Capture the cell that displays the provided text and extract its (X, Y) central coordinate. 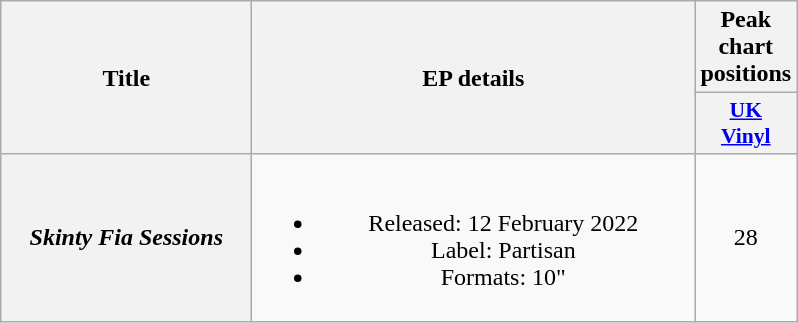
Title (126, 78)
Skinty Fia Sessions (126, 238)
UKVinyl (746, 124)
Peak chart positions (746, 47)
Released: 12 February 2022Label: PartisanFormats: 10" (474, 238)
EP details (474, 78)
28 (746, 238)
